For the text-containing cell, return its midpoint in [x, y] coordinate format. 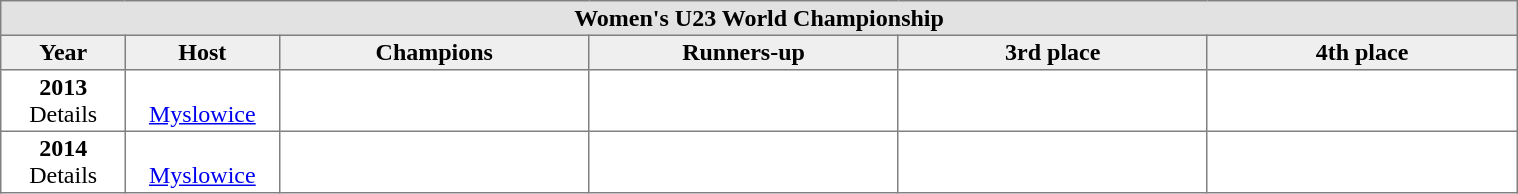
Runners-up [744, 52]
Champions [434, 52]
2013 Details [63, 101]
Host [202, 52]
2014 Details [63, 162]
3rd place [1052, 52]
4th place [1362, 52]
Year [63, 52]
Women's U23 World Championship [758, 18]
